For the text-containing cell, return its midpoint in (x, y) coordinate format. 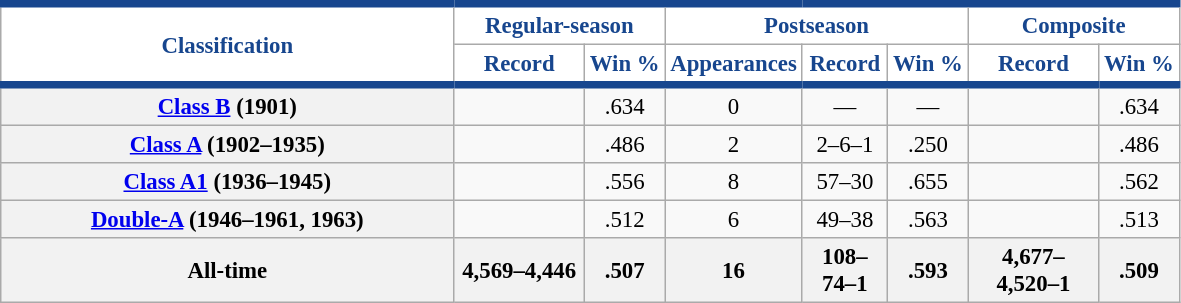
.655 (928, 182)
8 (734, 182)
.556 (624, 182)
16 (734, 270)
57–30 (845, 182)
Postseason (816, 24)
6 (734, 220)
4,677–4,520–1 (1034, 270)
Class A (1902–1935) (228, 145)
.509 (1139, 270)
.593 (928, 270)
.562 (1139, 182)
Appearances (734, 66)
Classification (228, 44)
.513 (1139, 220)
Double-A (1946–1961, 1963) (228, 220)
.512 (624, 220)
All-time (228, 270)
49–38 (845, 220)
2 (734, 145)
4,569–4,446 (520, 270)
.250 (928, 145)
108–74–1 (845, 270)
.507 (624, 270)
Regular-season (560, 24)
Composite (1074, 24)
.563 (928, 220)
0 (734, 106)
Class A1 (1936–1945) (228, 182)
2–6–1 (845, 145)
Class B (1901) (228, 106)
